Extract the [x, y] coordinate from the center of the cell holding the provided text.  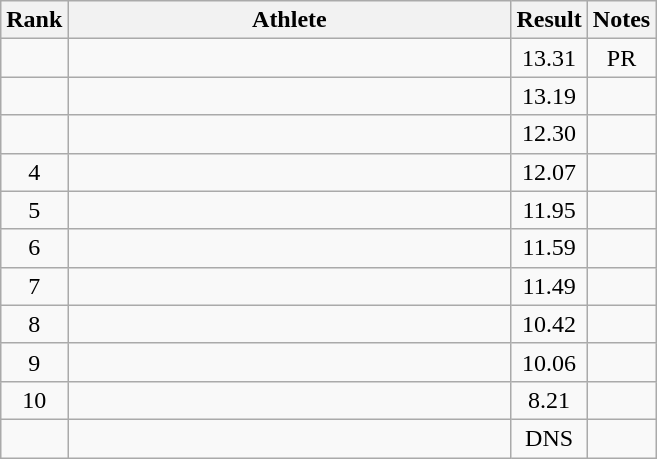
11.59 [549, 248]
10.06 [549, 362]
DNS [549, 438]
11.49 [549, 286]
7 [34, 286]
11.95 [549, 210]
13.19 [549, 96]
6 [34, 248]
Rank [34, 20]
13.31 [549, 58]
Athlete [290, 20]
9 [34, 362]
10.42 [549, 324]
8.21 [549, 400]
PR [621, 58]
12.07 [549, 172]
Result [549, 20]
10 [34, 400]
4 [34, 172]
Notes [621, 20]
8 [34, 324]
12.30 [549, 134]
5 [34, 210]
